Return [X, Y] of the center of cell containing provided text 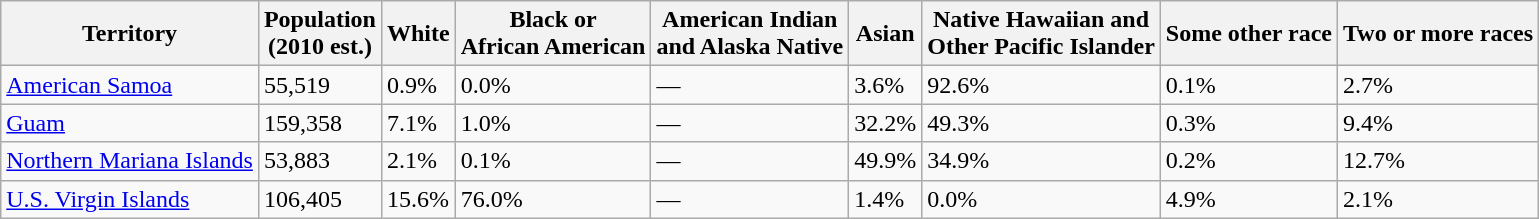
15.6% [418, 199]
1.4% [886, 199]
Population(2010 est.) [320, 34]
4.9% [1248, 199]
1.0% [553, 123]
9.4% [1438, 123]
American Samoa [130, 85]
American Indianand Alaska Native [750, 34]
53,883 [320, 161]
Asian [886, 34]
Two or more races [1438, 34]
55,519 [320, 85]
32.2% [886, 123]
0.9% [418, 85]
76.0% [553, 199]
7.1% [418, 123]
Black orAfrican American [553, 34]
Northern Mariana Islands [130, 161]
3.6% [886, 85]
49.3% [1042, 123]
Some other race [1248, 34]
0.3% [1248, 123]
Native Hawaiian andOther Pacific Islander [1042, 34]
92.6% [1042, 85]
White [418, 34]
106,405 [320, 199]
12.7% [1438, 161]
0.2% [1248, 161]
Territory [130, 34]
159,358 [320, 123]
49.9% [886, 161]
2.7% [1438, 85]
Guam [130, 123]
34.9% [1042, 161]
U.S. Virgin Islands [130, 199]
